Locate the cell with the specified text and output its [x, y] center coordinate. 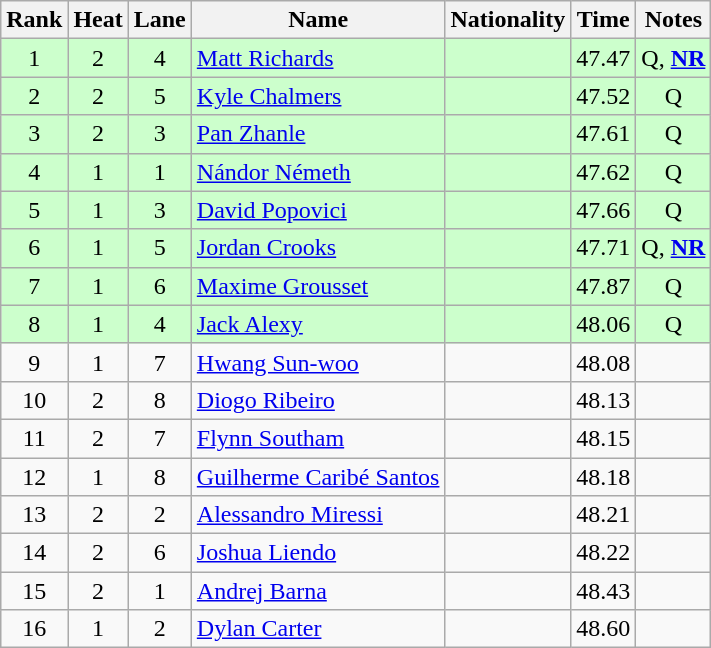
Flynn Southam [318, 438]
Nationality [508, 20]
Kyle Chalmers [318, 96]
47.47 [604, 58]
Alessandro Miressi [318, 515]
12 [34, 477]
48.13 [604, 400]
47.87 [604, 286]
16 [34, 629]
Joshua Liendo [318, 553]
Maxime Grousset [318, 286]
47.66 [604, 210]
Hwang Sun-woo [318, 362]
48.08 [604, 362]
48.43 [604, 591]
10 [34, 400]
Name [318, 20]
47.61 [604, 134]
Heat [98, 20]
48.18 [604, 477]
Rank [34, 20]
47.71 [604, 248]
Guilherme Caribé Santos [318, 477]
Dylan Carter [318, 629]
Time [604, 20]
Notes [674, 20]
Matt Richards [318, 58]
Lane [160, 20]
Jack Alexy [318, 324]
Nándor Németh [318, 172]
David Popovici [318, 210]
11 [34, 438]
47.52 [604, 96]
13 [34, 515]
Andrej Barna [318, 591]
48.15 [604, 438]
Diogo Ribeiro [318, 400]
14 [34, 553]
9 [34, 362]
Pan Zhanle [318, 134]
48.21 [604, 515]
48.60 [604, 629]
15 [34, 591]
48.22 [604, 553]
48.06 [604, 324]
Jordan Crooks [318, 248]
47.62 [604, 172]
